Scan for the cell matching the given text and deliver its (X, Y) coordinate at center. 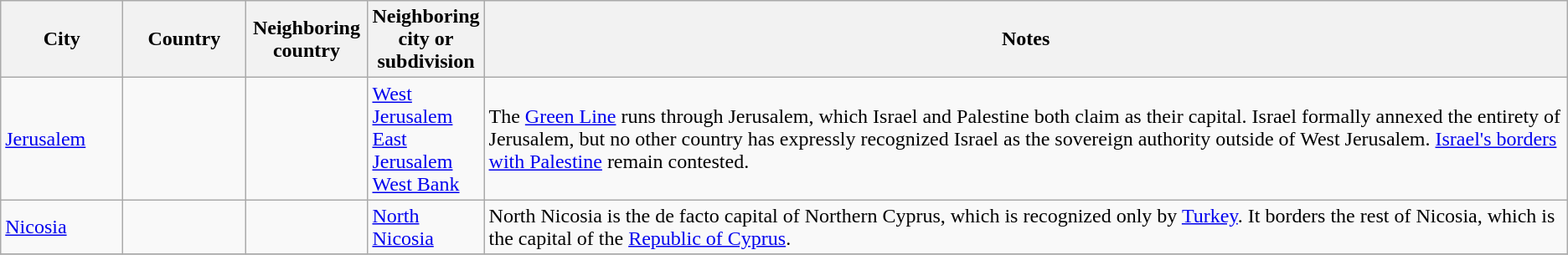
City (62, 39)
North Nicosia (426, 227)
Notes (1025, 39)
Nicosia (62, 227)
Country (184, 39)
Neighboring country (307, 39)
West Jerusalem East Jerusalem West Bank (426, 139)
Neighboring city or subdivision (426, 39)
Jerusalem (62, 139)
